From the cell containing the given text, extract its center point as [X, Y] coordinate. 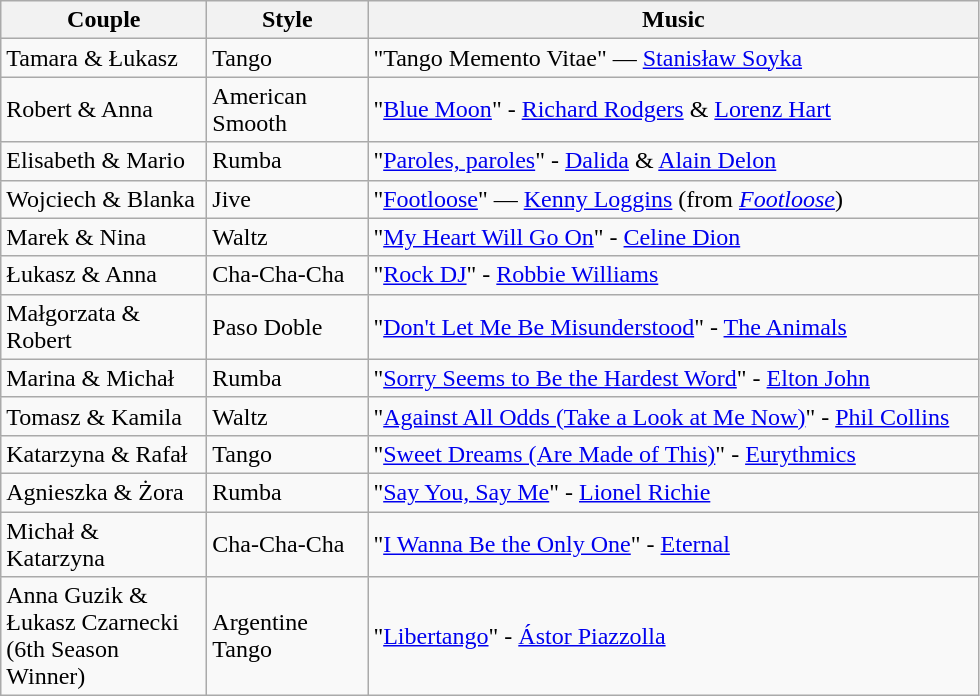
"Libertango" - Ástor Piazzolla [674, 636]
Robert & Anna [104, 110]
Agnieszka & Żora [104, 492]
Tomasz & Kamila [104, 416]
Marina & Michał [104, 378]
Paso Doble [288, 326]
Jive [288, 199]
"Blue Moon" - Richard Rodgers & Lorenz Hart [674, 110]
"My Heart Will Go On" - Celine Dion [674, 237]
Łukasz & Anna [104, 275]
Michał & Katarzyna [104, 544]
Katarzyna & Rafał [104, 454]
Couple [104, 20]
"Footloose" — Kenny Loggins (from Footloose) [674, 199]
"Paroles, paroles" - Dalida & Alain Delon [674, 161]
Marek & Nina [104, 237]
Wojciech & Blanka [104, 199]
"Against All Odds (Take a Look at Me Now)" - Phil Collins [674, 416]
"Rock DJ" - Robbie Williams [674, 275]
Małgorzata & Robert [104, 326]
"I Wanna Be the Only One" - Eternal [674, 544]
"Sweet Dreams (Are Made of This)" - Eurythmics [674, 454]
Tamara & Łukasz [104, 58]
Style [288, 20]
"Tango Memento Vitae" — Stanisław Soyka [674, 58]
"Sorry Seems to Be the Hardest Word" - Elton John [674, 378]
"Don't Let Me Be Misunderstood" - The Animals [674, 326]
Anna Guzik & Łukasz Czarnecki (6th Season Winner) [104, 636]
American Smooth [288, 110]
Argentine Tango [288, 636]
"Say You, Say Me" - Lionel Richie [674, 492]
Elisabeth & Mario [104, 161]
Music [674, 20]
